Detect which cell encompasses the target text, then output its (X, Y) center coordinate. 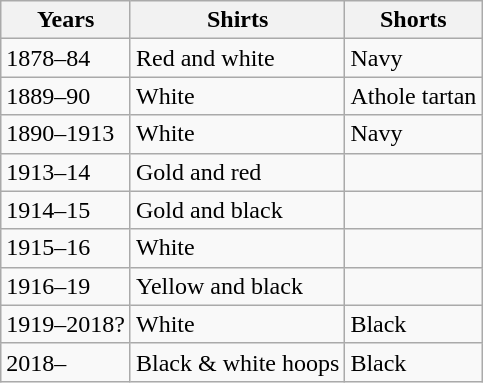
Athole tartan (414, 96)
1914–15 (66, 210)
Black & white hoops (237, 362)
Years (66, 20)
Gold and black (237, 210)
1913–14 (66, 172)
Gold and red (237, 172)
1916–19 (66, 286)
1915–16 (66, 248)
1889–90 (66, 96)
Red and white (237, 58)
Shorts (414, 20)
1878–84 (66, 58)
1890–1913 (66, 134)
2018– (66, 362)
Yellow and black (237, 286)
1919–2018? (66, 324)
Shirts (237, 20)
